Determine the (X, Y) coordinate at the center of the cell enclosing the given text.  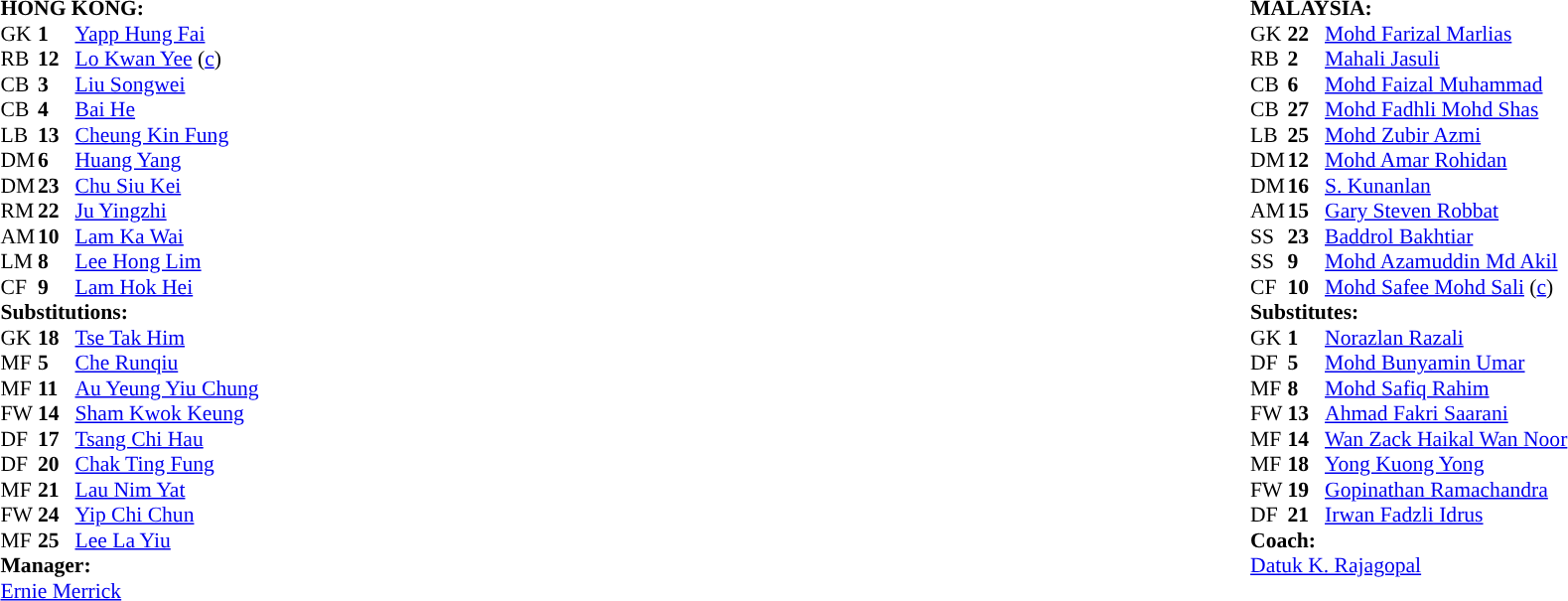
Bai He (167, 110)
Yip Chi Chun (167, 516)
Yapp Hung Fai (167, 34)
16 (1307, 186)
RM (19, 212)
Lau Nim Yat (167, 490)
24 (57, 516)
Huang Yang (167, 160)
Che Runqiu (167, 363)
Mohd Amar Rohidan (1446, 160)
11 (57, 388)
S. Kunanlan (1446, 186)
Lee La Yiu (167, 540)
Ju Yingzhi (167, 212)
Tsang Chi Hau (167, 439)
Chak Ting Fung (167, 464)
2 (1307, 59)
Chu Siu Kei (167, 186)
Mohd Faizal Muhammad (1446, 84)
Mohd Safee Mohd Sali (c) (1446, 287)
Gary Steven Robbat (1446, 212)
Sham Kwok Keung (167, 414)
Lo Kwan Yee (c) (167, 59)
Lam Hok Hei (167, 287)
Substitutes: (1408, 313)
Manager: (129, 565)
Cheung Kin Fung (167, 135)
15 (1307, 212)
Lee Hong Lim (167, 261)
Norazlan Razali (1446, 338)
Wan Zack Haikal Wan Noor (1446, 439)
Mohd Bunyamin Umar (1446, 363)
Gopinathan Ramachandra (1446, 490)
Mohd Farizal Marlias (1446, 34)
Mohd Fadhli Mohd Shas (1446, 110)
27 (1307, 110)
3 (57, 84)
Liu Songwei (167, 84)
Yong Kuong Yong (1446, 464)
20 (57, 464)
Datuk K. Rajagopal (1408, 565)
Mohd Zubir Azmi (1446, 135)
Mahali Jasuli (1446, 59)
LM (19, 261)
17 (57, 439)
Substitutions: (129, 313)
Coach: (1408, 540)
Au Yeung Yiu Chung (167, 388)
Baddrol Bakhtiar (1446, 236)
Mohd Safiq Rahim (1446, 388)
Irwan Fadzli Idrus (1446, 516)
Ahmad Fakri Saarani (1446, 414)
Mohd Azamuddin Md Akil (1446, 261)
4 (57, 110)
Tse Tak Him (167, 338)
19 (1307, 490)
Lam Ka Wai (167, 236)
